Detect which cell encompasses the target text, then output its [x, y] center coordinate. 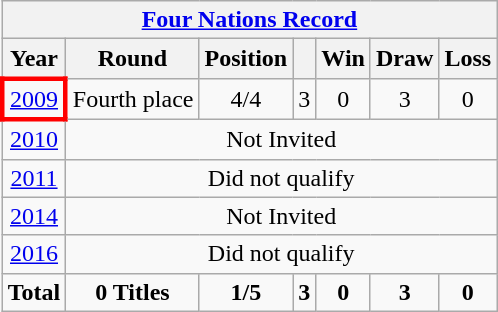
0 Titles [132, 292]
2009 [34, 98]
Fourth place [132, 98]
Position [246, 59]
Total [34, 292]
Four Nations Record [249, 20]
Win [344, 59]
2010 [34, 139]
4/4 [246, 98]
2016 [34, 254]
1/5 [246, 292]
Year [34, 59]
2014 [34, 216]
2011 [34, 178]
Draw [404, 59]
Round [132, 59]
Loss [468, 59]
